Provide the (x, y) coordinate of the cell's center where the given text is located.  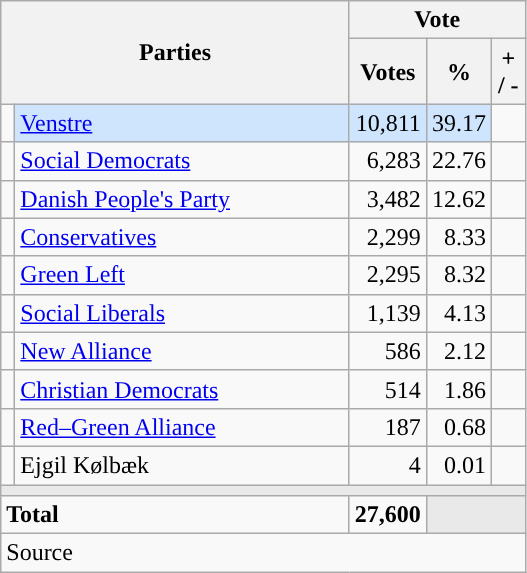
Parties (176, 52)
2,299 (388, 237)
27,600 (388, 515)
6,283 (388, 161)
39.17 (458, 123)
% (458, 72)
4.13 (458, 313)
4 (388, 465)
Total (176, 515)
22.76 (458, 161)
Red–Green Alliance (182, 427)
187 (388, 427)
New Alliance (182, 351)
0.01 (458, 465)
10,811 (388, 123)
2,295 (388, 275)
Ejgil Kølbæk (182, 465)
+ / - (508, 72)
Votes (388, 72)
8.32 (458, 275)
586 (388, 351)
Conservatives (182, 237)
1,139 (388, 313)
2.12 (458, 351)
Christian Democrats (182, 389)
Social Democrats (182, 161)
3,482 (388, 199)
12.62 (458, 199)
514 (388, 389)
Vote (437, 20)
Danish People's Party (182, 199)
Source (263, 553)
1.86 (458, 389)
Green Left (182, 275)
0.68 (458, 427)
Social Liberals (182, 313)
Venstre (182, 123)
8.33 (458, 237)
